Return the [X, Y] coordinate for the center point of the cell that contains the specified text.  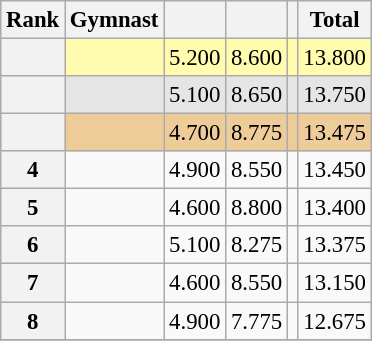
5.200 [195, 58]
12.675 [334, 321]
8.800 [257, 208]
8.600 [257, 58]
13.150 [334, 283]
Gymnast [114, 20]
6 [33, 245]
13.450 [334, 170]
13.750 [334, 95]
8 [33, 321]
Rank [33, 20]
5 [33, 208]
Total [334, 20]
13.475 [334, 133]
8.775 [257, 133]
8.650 [257, 95]
8.275 [257, 245]
7.775 [257, 321]
13.400 [334, 208]
7 [33, 283]
4.700 [195, 133]
4 [33, 170]
13.800 [334, 58]
13.375 [334, 245]
